Capture the cell that displays the provided text and extract its (X, Y) central coordinate. 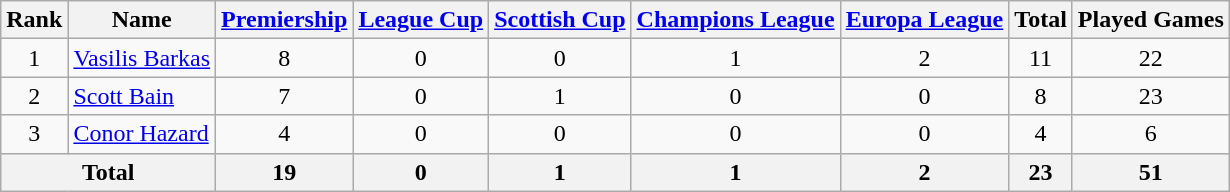
Conor Hazard (142, 134)
3 (34, 134)
Scott Bain (142, 96)
Champions League (736, 20)
19 (284, 172)
Rank (34, 20)
Played Games (1150, 20)
22 (1150, 58)
Name (142, 20)
Premiership (284, 20)
7 (284, 96)
Scottish Cup (560, 20)
6 (1150, 134)
11 (1041, 58)
51 (1150, 172)
League Cup (421, 20)
Europa League (924, 20)
Vasilis Barkas (142, 58)
